Determine the [x, y] coordinate at the center of the cell enclosing the given text.  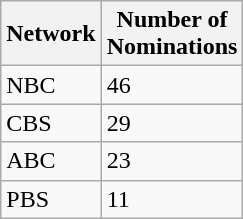
23 [172, 161]
29 [172, 123]
ABC [51, 161]
NBC [51, 85]
11 [172, 199]
Network [51, 34]
46 [172, 85]
Number ofNominations [172, 34]
PBS [51, 199]
CBS [51, 123]
